Return [X, Y] of the center of cell containing provided text 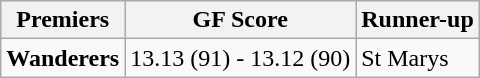
GF Score [240, 20]
13.13 (91) - 13.12 (90) [240, 58]
Wanderers [63, 58]
Runner-up [418, 20]
St Marys [418, 58]
Premiers [63, 20]
